Return the [x, y] coordinate for the center point of the cell that contains the specified text.  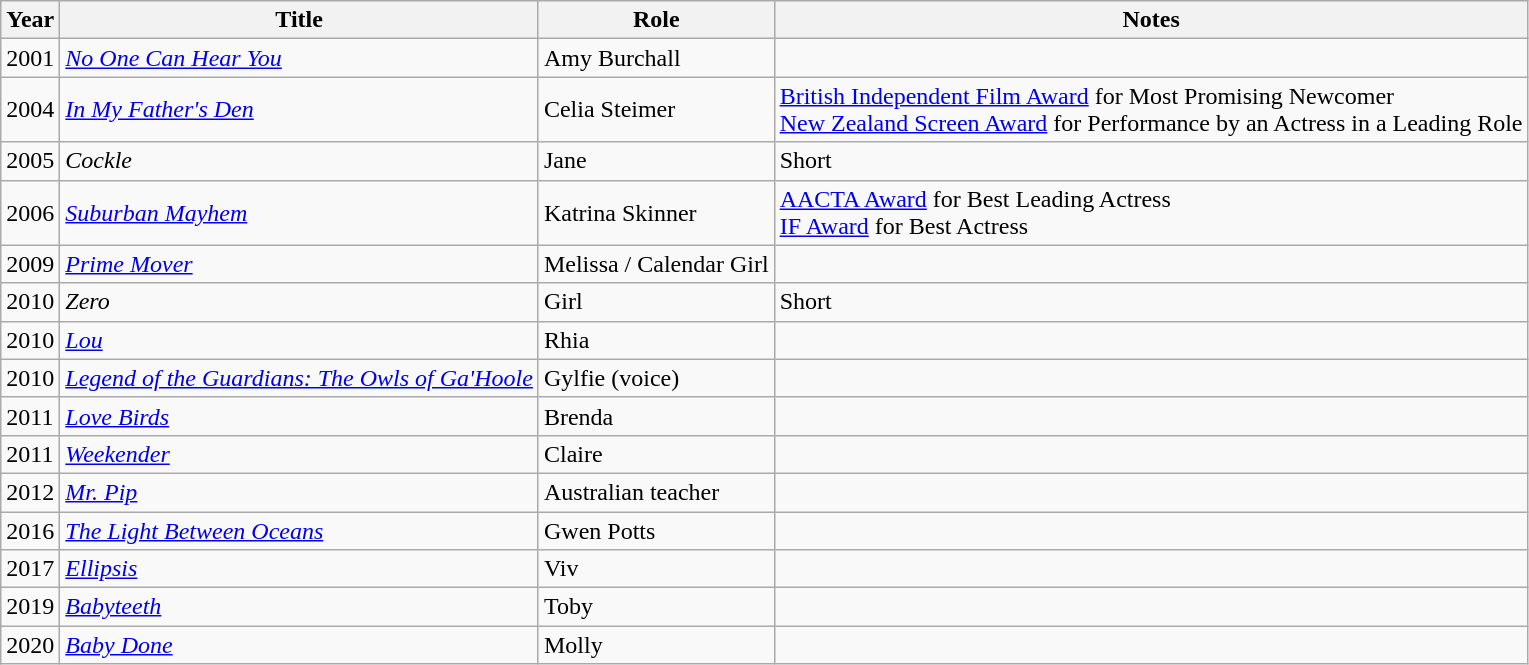
The Light Between Oceans [300, 531]
Celia Steimer [656, 110]
Rhia [656, 340]
Mr. Pip [300, 492]
Legend of the Guardians: The Owls of Ga'Hoole [300, 378]
Melissa / Calendar Girl [656, 264]
Role [656, 20]
Ellipsis [300, 569]
Lou [300, 340]
No One Can Hear You [300, 58]
Claire [656, 454]
2006 [30, 212]
Love Birds [300, 416]
Cockle [300, 161]
2012 [30, 492]
2019 [30, 607]
Jane [656, 161]
Viv [656, 569]
Zero [300, 302]
Gwen Potts [656, 531]
Notes [1151, 20]
Suburban Mayhem [300, 212]
Babyteeth [300, 607]
Baby Done [300, 645]
2016 [30, 531]
2001 [30, 58]
Molly [656, 645]
Toby [656, 607]
Year [30, 20]
Brenda [656, 416]
2017 [30, 569]
In My Father's Den [300, 110]
Weekender [300, 454]
Katrina Skinner [656, 212]
2005 [30, 161]
British Independent Film Award for Most Promising NewcomerNew Zealand Screen Award for Performance by an Actress in a Leading Role [1151, 110]
2004 [30, 110]
Prime Mover [300, 264]
Title [300, 20]
AACTA Award for Best Leading ActressIF Award for Best Actress [1151, 212]
Gylfie (voice) [656, 378]
Girl [656, 302]
2020 [30, 645]
2009 [30, 264]
Amy Burchall [656, 58]
Australian teacher [656, 492]
